Return the (x, y) coordinate for the center point of the cell that contains the specified text.  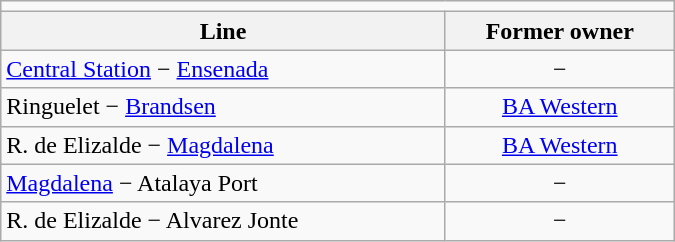
Former owner (560, 31)
R. de Elizalde − Alvarez Jonte (223, 221)
Line (223, 31)
Magdalena − Atalaya Port (223, 183)
Ringuelet − Brandsen (223, 107)
R. de Elizalde − Magdalena (223, 145)
Central Station − Ensenada (223, 69)
